Output the (x, y) coordinate of the center of the cell containing the given text.  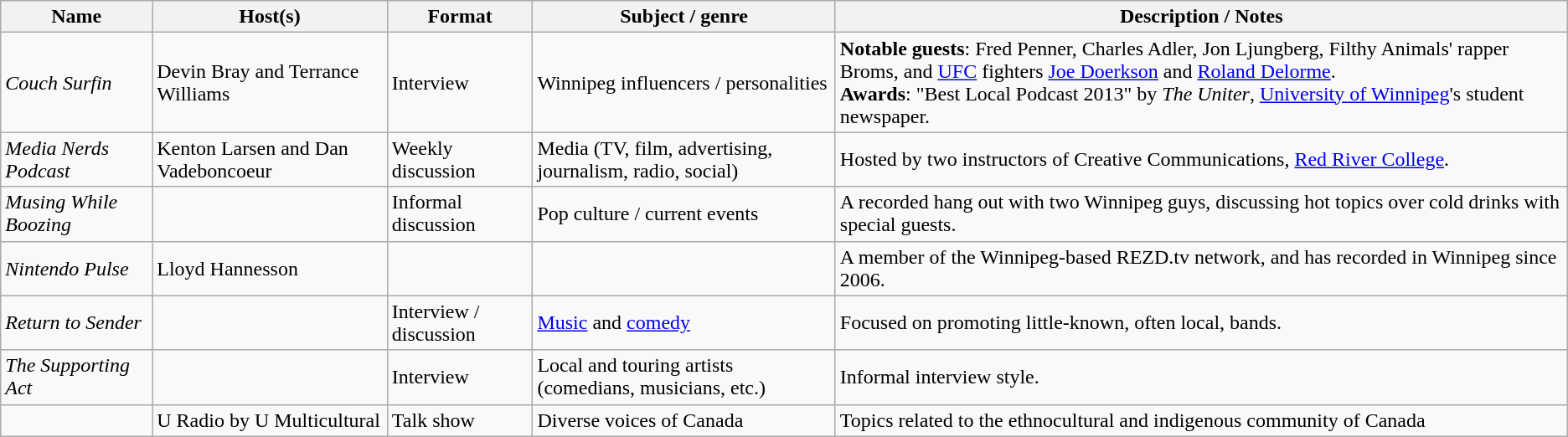
Description / Notes (1201, 17)
Media (TV, film, advertising, journalism, radio, social) (683, 159)
A recorded hang out with two Winnipeg guys, discussing hot topics over cold drinks with special guests. (1201, 214)
Nintendo Pulse (77, 268)
Lloyd Hannesson (270, 268)
Focused on promoting little-known, often local, bands. (1201, 323)
Kenton Larsen and Dan Vadeboncoeur (270, 159)
Music and comedy (683, 323)
Couch Surfin (77, 82)
The Supporting Act (77, 377)
Winnipeg influencers / personalities (683, 82)
A member of the Winnipeg-based REZD.tv network, and has recorded in Winnipeg since 2006. (1201, 268)
Pop culture / current events (683, 214)
Format (460, 17)
Informal interview style. (1201, 377)
Subject / genre (683, 17)
Name (77, 17)
Return to Sender (77, 323)
Talk show (460, 420)
Devin Bray and Terrance Williams (270, 82)
Hosted by two instructors of Creative Communications, Red River College. (1201, 159)
Diverse voices of Canada (683, 420)
Weekly discussion (460, 159)
Topics related to the ethnocultural and indigenous community of Canada (1201, 420)
Local and touring artists (comedians, musicians, etc.) (683, 377)
Interview / discussion (460, 323)
Informal discussion (460, 214)
U Radio by U Multicultural (270, 420)
Media Nerds Podcast (77, 159)
Host(s) (270, 17)
Musing While Boozing (77, 214)
